Output the (x, y) coordinate of the center of the cell containing the given text.  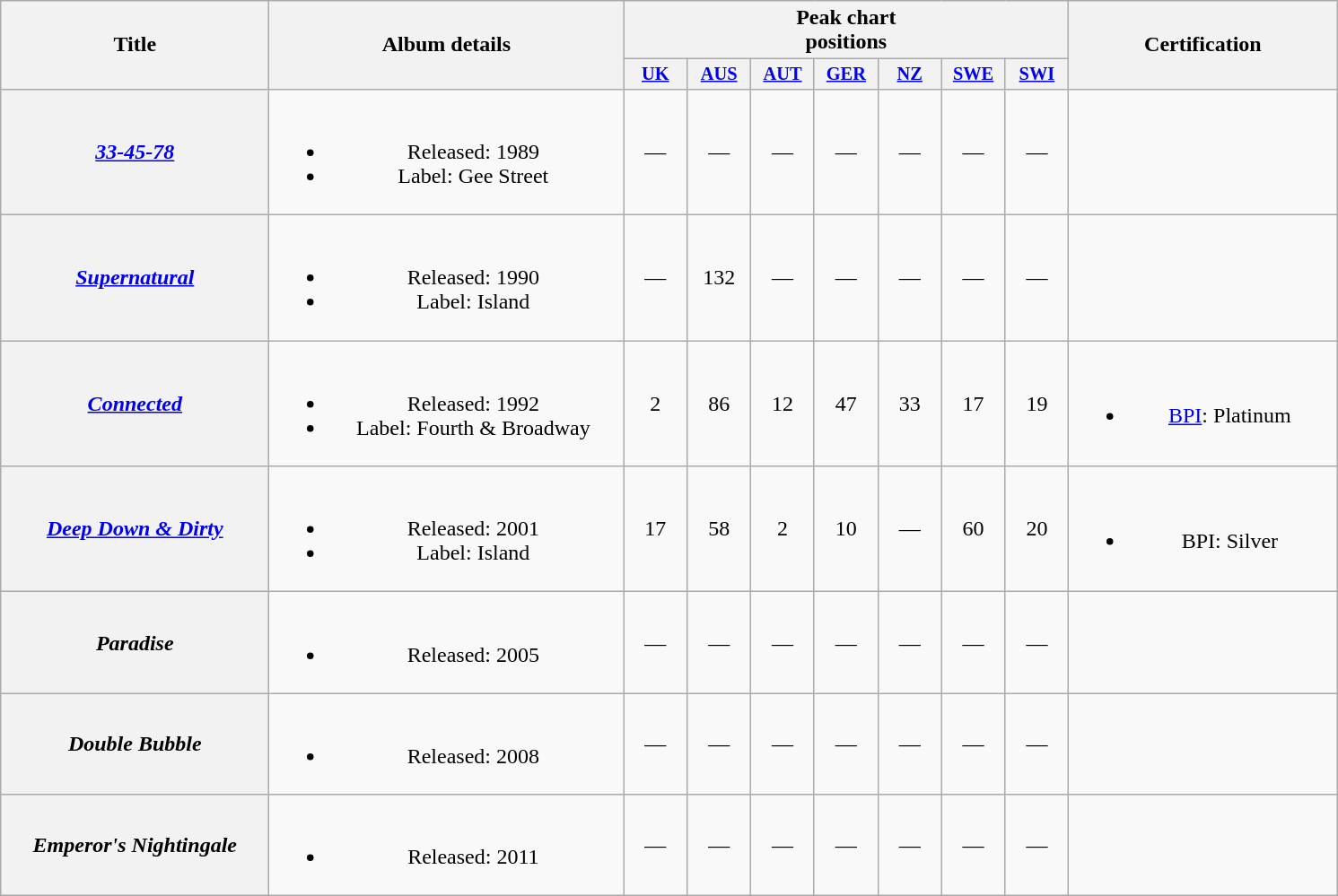
BPI: Silver (1202, 529)
Released: 1992Label: Fourth & Broadway (447, 404)
Released: 2005 (447, 642)
Title (135, 45)
SWI (1037, 74)
BPI: Platinum (1202, 404)
19 (1037, 404)
NZ (910, 74)
10 (845, 529)
Certification (1202, 45)
33 (910, 404)
Connected (135, 404)
UK (655, 74)
60 (973, 529)
47 (845, 404)
Peak chartpositions (846, 30)
Emperor's Nightingale (135, 845)
Paradise (135, 642)
Released: 2001Label: Island (447, 529)
33-45-78 (135, 152)
20 (1037, 529)
Album details (447, 45)
Released: 2008 (447, 744)
132 (720, 278)
SWE (973, 74)
AUT (783, 74)
86 (720, 404)
Double Bubble (135, 744)
Released: 2011 (447, 845)
Released: 1989Label: Gee Street (447, 152)
Deep Down & Dirty (135, 529)
Supernatural (135, 278)
58 (720, 529)
Released: 1990Label: Island (447, 278)
AUS (720, 74)
12 (783, 404)
GER (845, 74)
